Determine the [X, Y] coordinate at the center of the cell enclosing the given text.  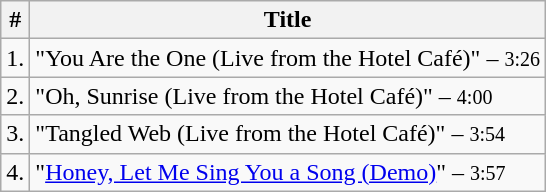
4. [16, 172]
1. [16, 58]
2. [16, 96]
"You Are the One (Live from the Hotel Café)" – 3:26 [288, 58]
# [16, 20]
3. [16, 134]
"Honey, Let Me Sing You a Song (Demo)" – 3:57 [288, 172]
Title [288, 20]
"Oh, Sunrise (Live from the Hotel Café)" – 4:00 [288, 96]
"Tangled Web (Live from the Hotel Café)" – 3:54 [288, 134]
